Capture the cell that displays the provided text and extract its [X, Y] central coordinate. 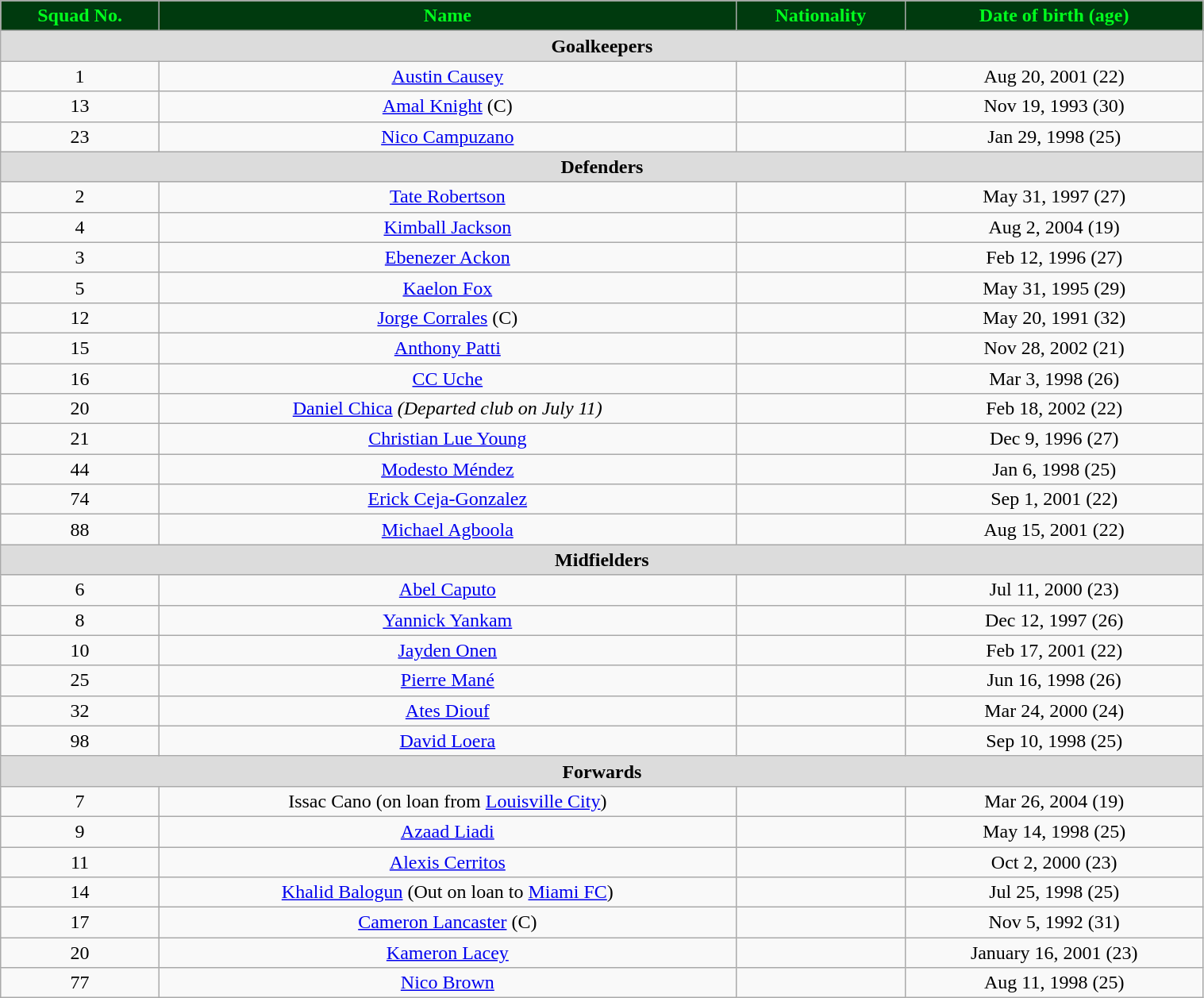
Goalkeepers [602, 46]
32 [80, 711]
Jorge Corrales (C) [448, 318]
January 16, 2001 (23) [1054, 953]
Feb 18, 2002 (22) [1054, 409]
Nico Brown [448, 983]
12 [80, 318]
Michael Agboola [448, 530]
Squad No. [80, 16]
Defenders [602, 167]
74 [80, 499]
Mar 3, 1998 (26) [1054, 379]
Jan 6, 1998 (25) [1054, 469]
10 [80, 650]
Amal Knight (C) [448, 106]
Oct 2, 2000 (23) [1054, 861]
Alexis Cerritos [448, 861]
11 [80, 861]
Issac Cano (on loan from Louisville City) [448, 801]
Aug 2, 2004 (19) [1054, 227]
Forwards [602, 771]
Khalid Balogun (Out on loan to Miami FC) [448, 892]
Jun 16, 1998 (26) [1054, 680]
Austin Causey [448, 76]
16 [80, 379]
Feb 12, 1996 (27) [1054, 257]
4 [80, 227]
Cameron Lancaster (C) [448, 923]
Aug 15, 2001 (22) [1054, 530]
Azaad Liadi [448, 831]
Nationality [821, 16]
88 [80, 530]
Yannick Yankam [448, 620]
Nov 5, 1992 (31) [1054, 923]
3 [80, 257]
Name [448, 16]
Kaelon Fox [448, 287]
Aug 20, 2001 (22) [1054, 76]
77 [80, 983]
Jul 25, 1998 (25) [1054, 892]
14 [80, 892]
Jul 11, 2000 (23) [1054, 590]
Tate Robertson [448, 197]
Daniel Chica (Departed club on July 11) [448, 409]
Sep 1, 2001 (22) [1054, 499]
CC Uche [448, 379]
Abel Caputo [448, 590]
Dec 12, 1997 (26) [1054, 620]
Date of birth (age) [1054, 16]
Jayden Onen [448, 650]
23 [80, 137]
David Loera [448, 741]
Erick Ceja-Gonzalez [448, 499]
Kimball Jackson [448, 227]
Jan 29, 1998 (25) [1054, 137]
6 [80, 590]
Aug 11, 1998 (25) [1054, 983]
17 [80, 923]
7 [80, 801]
Mar 24, 2000 (24) [1054, 711]
1 [80, 76]
Nov 19, 1993 (30) [1054, 106]
2 [80, 197]
Mar 26, 2004 (19) [1054, 801]
May 31, 1997 (27) [1054, 197]
15 [80, 348]
44 [80, 469]
May 20, 1991 (32) [1054, 318]
5 [80, 287]
May 14, 1998 (25) [1054, 831]
Dec 9, 1996 (27) [1054, 439]
Kameron Lacey [448, 953]
9 [80, 831]
Nico Campuzano [448, 137]
Midfielders [602, 560]
Christian Lue Young [448, 439]
25 [80, 680]
Feb 17, 2001 (22) [1054, 650]
Modesto Méndez [448, 469]
Nov 28, 2002 (21) [1054, 348]
21 [80, 439]
Ebenezer Ackon [448, 257]
98 [80, 741]
Pierre Mané [448, 680]
13 [80, 106]
Anthony Patti [448, 348]
Sep 10, 1998 (25) [1054, 741]
Ates Diouf [448, 711]
8 [80, 620]
May 31, 1995 (29) [1054, 287]
